Return the [X, Y] coordinate for the center point of the cell that contains the specified text.  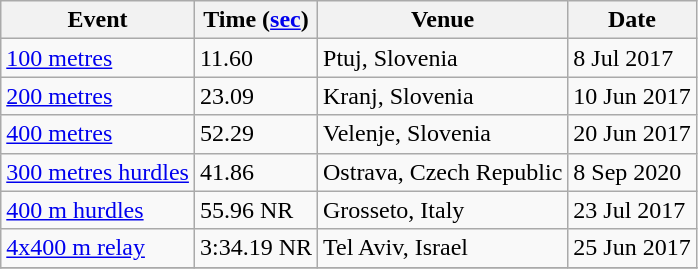
Venue [443, 20]
3:34.19 NR [256, 248]
Kranj, Slovenia [443, 96]
400 m hurdles [98, 210]
23 Jul 2017 [632, 210]
300 metres hurdles [98, 172]
Date [632, 20]
Event [98, 20]
Ptuj, Slovenia [443, 58]
55.96 NR [256, 210]
8 Sep 2020 [632, 172]
200 metres [98, 96]
100 metres [98, 58]
Time (sec) [256, 20]
23.09 [256, 96]
10 Jun 2017 [632, 96]
Tel Aviv, Israel [443, 248]
Velenje, Slovenia [443, 134]
11.60 [256, 58]
25 Jun 2017 [632, 248]
20 Jun 2017 [632, 134]
41.86 [256, 172]
4x400 m relay [98, 248]
Ostrava, Czech Republic [443, 172]
52.29 [256, 134]
Grosseto, Italy [443, 210]
8 Jul 2017 [632, 58]
400 metres [98, 134]
